Pinpoint the cell where the given text exists, returning its [X, Y] midpoint coordinate. 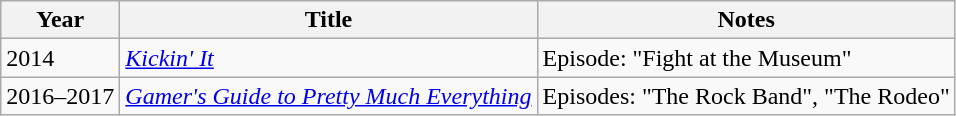
Title [328, 20]
Episodes: "The Rock Band", "The Rodeo" [746, 96]
2014 [60, 58]
Notes [746, 20]
Kickin' It [328, 58]
Year [60, 20]
Gamer's Guide to Pretty Much Everything [328, 96]
Episode: "Fight at the Museum" [746, 58]
2016–2017 [60, 96]
